Return (X, Y) of the center of cell containing provided text 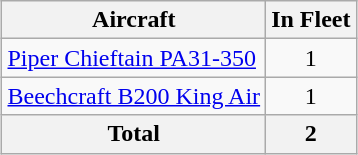
Beechcraft B200 King Air (134, 96)
2 (311, 134)
Aircraft (134, 20)
Piper Chieftain PA31-350 (134, 58)
Total (134, 134)
In Fleet (311, 20)
